Return the (X, Y) coordinate for the center point of the cell that contains the specified text.  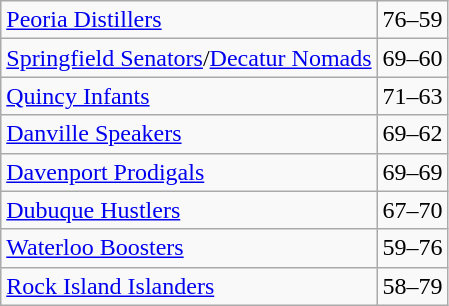
Quincy Infants (189, 96)
Springfield Senators/Decatur Nomads (189, 58)
69–60 (412, 58)
Peoria Distillers (189, 20)
71–63 (412, 96)
Dubuque Hustlers (189, 210)
59–76 (412, 248)
69–69 (412, 172)
Danville Speakers (189, 134)
Waterloo Boosters (189, 248)
69–62 (412, 134)
76–59 (412, 20)
Davenport Prodigals (189, 172)
Rock Island Islanders (189, 286)
58–79 (412, 286)
67–70 (412, 210)
